For the text-containing cell, return its midpoint in [X, Y] coordinate format. 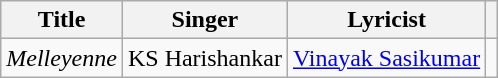
KS Harishankar [204, 58]
Vinayak Sasikumar [386, 58]
Lyricist [386, 20]
Singer [204, 20]
Melleyenne [62, 58]
Title [62, 20]
